Find where the given text appears and provide that cell's center as (X, Y) coordinate. 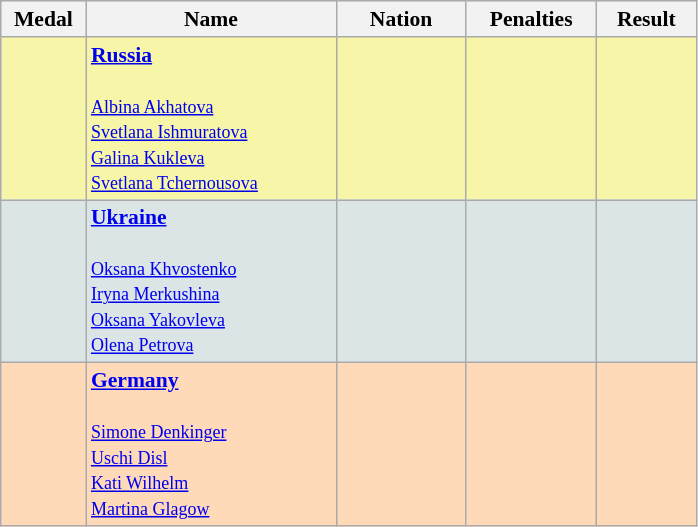
Medal (44, 19)
UkraineOksana KhvostenkoIryna MerkushinaOksana YakovlevaOlena Petrova (211, 282)
RussiaAlbina AkhatovaSvetlana IshmuratovaGalina KuklevaSvetlana Tchernousova (211, 118)
Name (211, 19)
GermanySimone DenkingerUschi DislKati WilhelmMartina Glagow (211, 444)
Penalties (531, 19)
Nation (401, 19)
Result (646, 19)
